Provide the [x, y] coordinate of the cell's center where the given text is located.  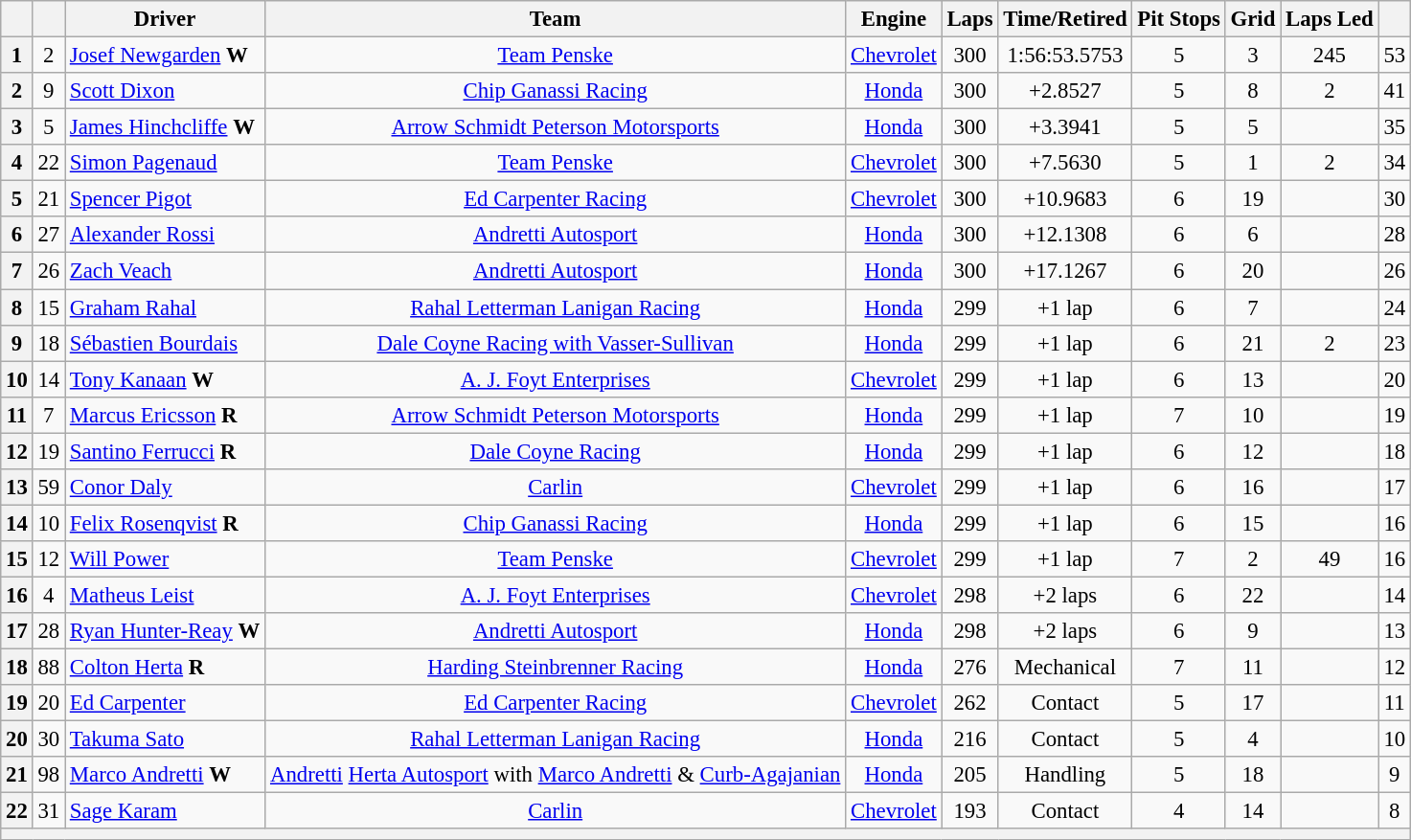
1:56:53.5753 [1065, 56]
276 [969, 668]
31 [48, 811]
+3.3941 [1065, 127]
Santino Ferrucci R [165, 451]
Felix Rosenqvist R [165, 523]
Ed Carpenter [165, 703]
Spencer Pigot [165, 199]
49 [1330, 559]
34 [1395, 163]
Dale Coyne Racing [556, 451]
98 [48, 775]
Matheus Leist [165, 595]
41 [1395, 91]
Handling [1065, 775]
Harding Steinbrenner Racing [556, 668]
Pit Stops [1178, 19]
193 [969, 811]
Scott Dixon [165, 91]
Grid [1253, 19]
+12.1308 [1065, 235]
Sage Karam [165, 811]
27 [48, 235]
Time/Retired [1065, 19]
Driver [165, 19]
205 [969, 775]
Sébastien Bourdais [165, 343]
+17.1267 [1065, 271]
262 [969, 703]
Marcus Ericsson R [165, 415]
Colton Herta R [165, 668]
Laps [969, 19]
Zach Veach [165, 271]
Graham Rahal [165, 307]
+10.9683 [1065, 199]
53 [1395, 56]
+2.8527 [1065, 91]
Engine [894, 19]
Ryan Hunter-Reay W [165, 631]
88 [48, 668]
James Hinchcliffe W [165, 127]
23 [1395, 343]
+7.5630 [1065, 163]
Josef Newgarden W [165, 56]
24 [1395, 307]
Alexander Rossi [165, 235]
Conor Daly [165, 488]
Takuma Sato [165, 739]
Laps Led [1330, 19]
245 [1330, 56]
Team [556, 19]
Mechanical [1065, 668]
Simon Pagenaud [165, 163]
Andretti Herta Autosport with Marco Andretti & Curb-Agajanian [556, 775]
35 [1395, 127]
Will Power [165, 559]
59 [48, 488]
216 [969, 739]
Tony Kanaan W [165, 379]
Marco Andretti W [165, 775]
Dale Coyne Racing with Vasser-Sullivan [556, 343]
